Determine the (X, Y) coordinate at the center of the cell enclosing the given text.  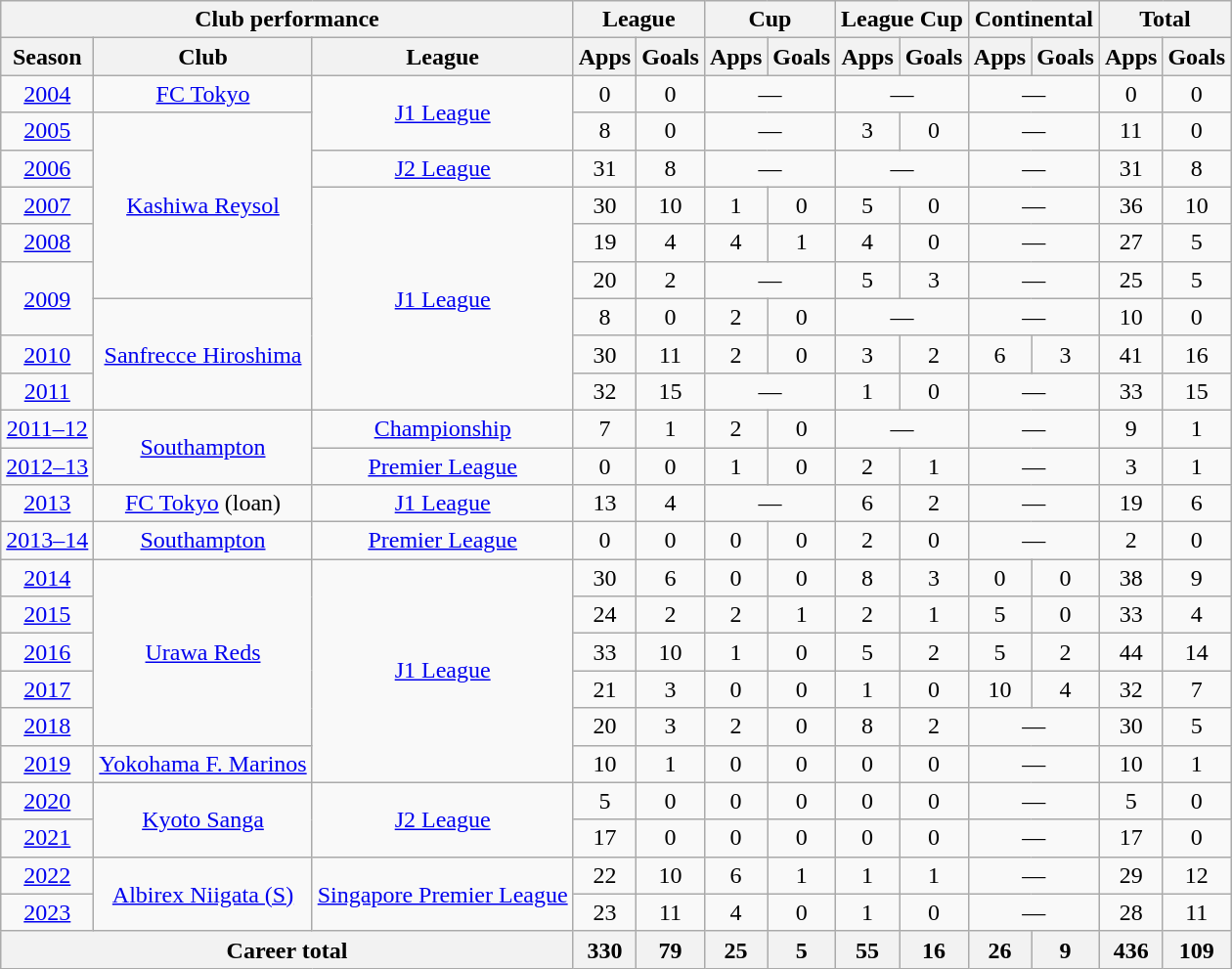
41 (1130, 354)
Cup (770, 20)
2013 (47, 504)
2015 (47, 615)
28 (1130, 912)
436 (1130, 949)
13 (604, 504)
Club (203, 57)
12 (1197, 875)
2011 (47, 391)
Yokohama F. Marinos (203, 764)
Club performance (287, 20)
27 (1130, 242)
Season (47, 57)
Sanfrecce Hiroshima (203, 354)
2021 (47, 838)
29 (1130, 875)
109 (1197, 949)
2013–14 (47, 541)
Total (1165, 20)
Singapore Premier League (442, 894)
2005 (47, 131)
55 (868, 949)
Albirex Niigata (S) (203, 894)
2022 (47, 875)
2010 (47, 354)
2006 (47, 168)
14 (1197, 652)
2018 (47, 727)
2016 (47, 652)
2023 (47, 912)
79 (671, 949)
Championship (442, 428)
24 (604, 615)
2008 (47, 242)
26 (999, 949)
23 (604, 912)
38 (1130, 578)
League Cup (902, 20)
21 (604, 689)
2019 (47, 764)
2011–12 (47, 428)
330 (604, 949)
2014 (47, 578)
Kyoto Sanga (203, 819)
Continental (1034, 20)
2017 (47, 689)
2009 (47, 298)
2007 (47, 205)
Kashiwa Reysol (203, 205)
22 (604, 875)
Career total (287, 949)
2004 (47, 94)
2012–13 (47, 466)
44 (1130, 652)
Urawa Reds (203, 652)
FC Tokyo (203, 94)
36 (1130, 205)
2020 (47, 801)
FC Tokyo (loan) (203, 504)
